Detect which cell encompasses the target text, then output its [X, Y] center coordinate. 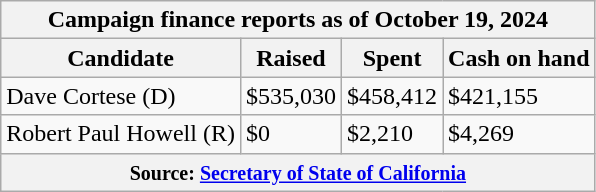
Spent [392, 58]
$535,030 [290, 96]
$458,412 [392, 96]
$2,210 [392, 134]
Dave Cortese (D) [121, 96]
$0 [290, 134]
Candidate [121, 58]
Raised [290, 58]
$421,155 [519, 96]
Robert Paul Howell (R) [121, 134]
Source: Secretary of State of California [298, 172]
Campaign finance reports as of October 19, 2024 [298, 20]
Cash on hand [519, 58]
$4,269 [519, 134]
